Search for the cell housing the specified text and yield its (x, y) center coordinate. 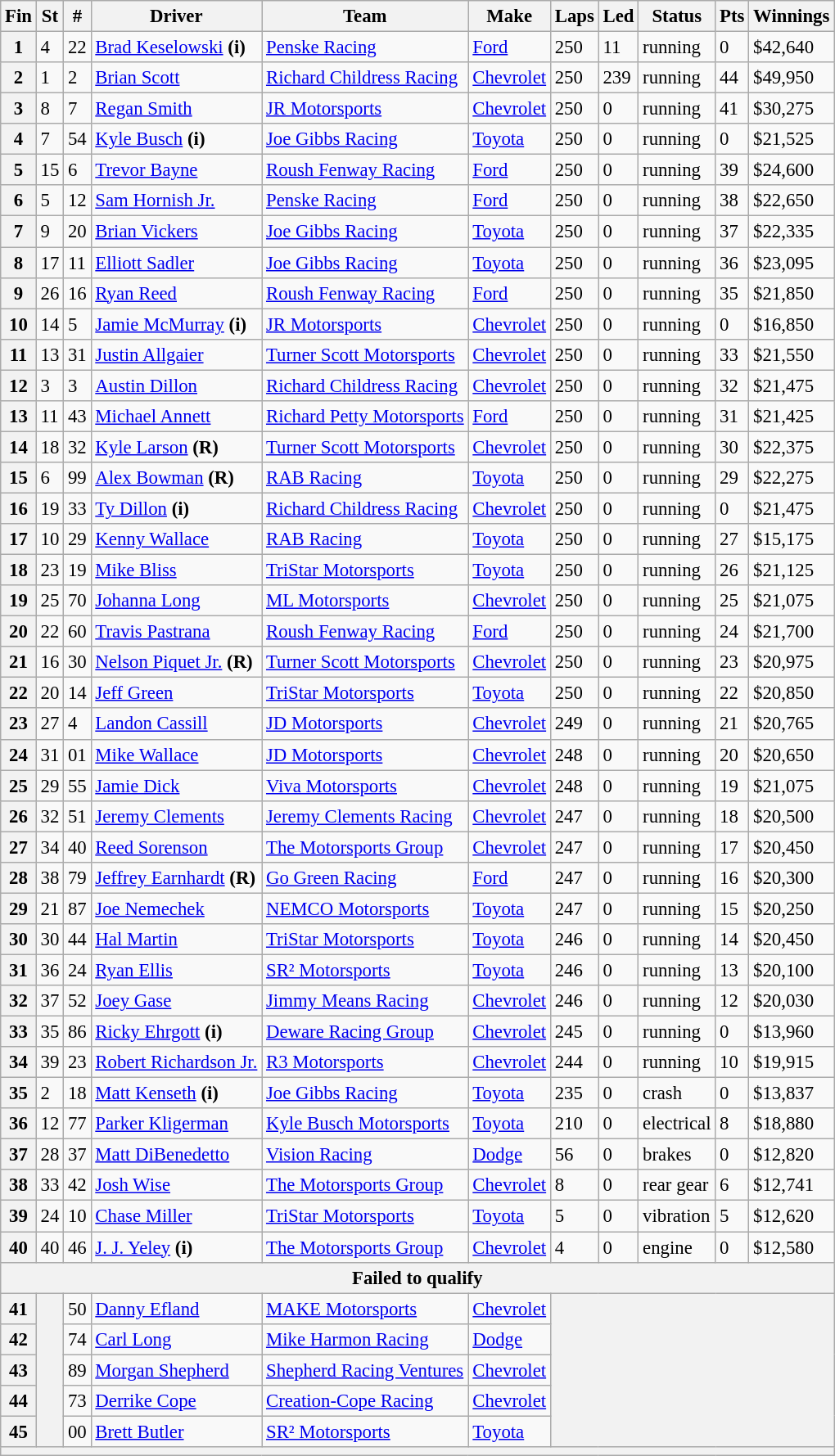
$12,820 (792, 1155)
Pts (732, 16)
239 (619, 78)
Michael Annett (177, 417)
79 (77, 878)
Ricky Ehrgott (i) (177, 1032)
Fin (19, 16)
rear gear (677, 1186)
Failed to qualify (417, 1278)
Brian Scott (177, 78)
Landon Cassill (177, 724)
Parker Kligerman (177, 1124)
45 (19, 1431)
Jeff Green (177, 693)
Regan Smith (177, 109)
Austin Dillon (177, 385)
Led (619, 16)
Team (365, 16)
Brad Keselowski (i) (177, 47)
50 (77, 1309)
$22,650 (792, 201)
J. J. Yeley (i) (177, 1247)
$20,250 (792, 908)
$12,741 (792, 1186)
Make (509, 16)
Vision Racing (365, 1155)
$21,550 (792, 354)
Johanna Long (177, 601)
Hal Martin (177, 940)
70 (77, 601)
Kyle Busch Motorsports (365, 1124)
Elliott Sadler (177, 263)
$15,175 (792, 539)
74 (77, 1339)
$22,375 (792, 447)
Brian Vickers (177, 232)
Jamie Dick (177, 786)
Mike Wallace (177, 755)
Jimmy Means Racing (365, 1001)
$18,880 (792, 1124)
Ryan Ellis (177, 970)
Driver (177, 16)
Chase Miller (177, 1216)
$21,425 (792, 417)
$20,650 (792, 755)
$13,837 (792, 1093)
Go Green Racing (365, 878)
$21,700 (792, 632)
Brett Butler (177, 1431)
$13,960 (792, 1032)
$21,850 (792, 293)
56 (575, 1155)
Mike Bliss (177, 570)
01 (77, 755)
$23,095 (792, 263)
Creation-Cope Racing (365, 1401)
245 (575, 1032)
60 (77, 632)
Trevor Bayne (177, 170)
Jeffrey Earnhardt (R) (177, 878)
52 (77, 1001)
$20,975 (792, 662)
89 (77, 1370)
Joe Nemechek (177, 908)
$49,950 (792, 78)
Nelson Piquet Jr. (R) (177, 662)
$21,525 (792, 139)
$20,850 (792, 693)
00 (77, 1431)
51 (77, 816)
99 (77, 478)
Deware Racing Group (365, 1032)
MAKE Motorsports (365, 1309)
Kenny Wallace (177, 539)
Kyle Larson (R) (177, 447)
$22,335 (792, 232)
Morgan Shepherd (177, 1370)
$42,640 (792, 47)
# (77, 16)
$20,030 (792, 1001)
engine (677, 1247)
Danny Efland (177, 1309)
Sam Hornish Jr. (177, 201)
Travis Pastrana (177, 632)
electrical (677, 1124)
$24,600 (792, 170)
73 (77, 1401)
$16,850 (792, 324)
St (49, 16)
Ryan Reed (177, 293)
Robert Richardson Jr. (177, 1062)
Status (677, 16)
Joey Gase (177, 1001)
249 (575, 724)
$12,620 (792, 1216)
crash (677, 1093)
Richard Petty Motorsports (365, 417)
77 (77, 1124)
$22,275 (792, 478)
Winnings (792, 16)
Jeremy Clements (177, 816)
Carl Long (177, 1339)
Reed Sorenson (177, 847)
Mike Harmon Racing (365, 1339)
Kyle Busch (i) (177, 139)
brakes (677, 1155)
Shepherd Racing Ventures (365, 1370)
Laps (575, 16)
Matt Kenseth (i) (177, 1093)
54 (77, 139)
vibration (677, 1216)
Jeremy Clements Racing (365, 816)
Ty Dillon (i) (177, 508)
46 (77, 1247)
$30,275 (792, 109)
$20,300 (792, 878)
$20,500 (792, 816)
$20,100 (792, 970)
$19,915 (792, 1062)
R3 Motorsports (365, 1062)
Justin Allgaier (177, 354)
55 (77, 786)
86 (77, 1032)
NEMCO Motorsports (365, 908)
$12,580 (792, 1247)
Josh Wise (177, 1186)
Alex Bowman (R) (177, 478)
87 (77, 908)
Viva Motorsports (365, 786)
$20,765 (792, 724)
235 (575, 1093)
210 (575, 1124)
Derrike Cope (177, 1401)
Jamie McMurray (i) (177, 324)
Matt DiBenedetto (177, 1155)
ML Motorsports (365, 601)
244 (575, 1062)
$21,125 (792, 570)
